Pinpoint the cell where the given text exists, returning its [X, Y] midpoint coordinate. 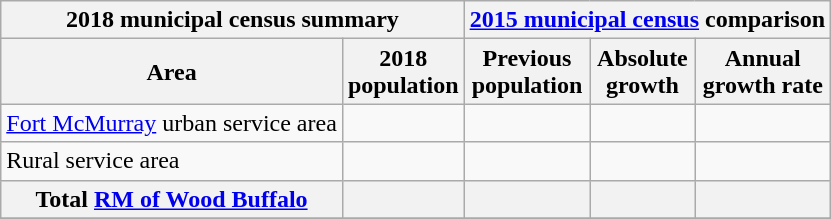
2018 municipal census summary [232, 20]
Annualgrowth rate [763, 72]
Previouspopulation [527, 72]
Rural service area [172, 161]
Fort McMurray urban service area [172, 123]
2015 municipal census comparison [647, 20]
2018population [403, 72]
Total RM of Wood Buffalo [172, 199]
Absolutegrowth [642, 72]
Area [172, 72]
